Pinpoint the cell where the given text exists, returning its [X, Y] midpoint coordinate. 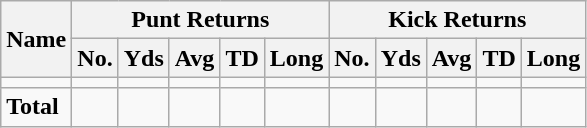
Name [36, 39]
Kick Returns [458, 20]
Punt Returns [200, 20]
Total [36, 107]
